Pinpoint the cell where the given text exists, returning its (X, Y) midpoint coordinate. 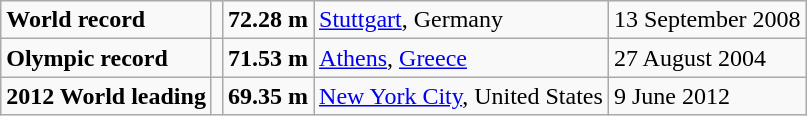
Olympic record (106, 58)
Stuttgart, Germany (462, 20)
27 August 2004 (707, 58)
69.35 m (268, 96)
9 June 2012 (707, 96)
World record (106, 20)
72.28 m (268, 20)
13 September 2008 (707, 20)
71.53 m (268, 58)
2012 World leading (106, 96)
Athens, Greece (462, 58)
New York City, United States (462, 96)
